From the cell containing the given text, extract its center point as [X, Y] coordinate. 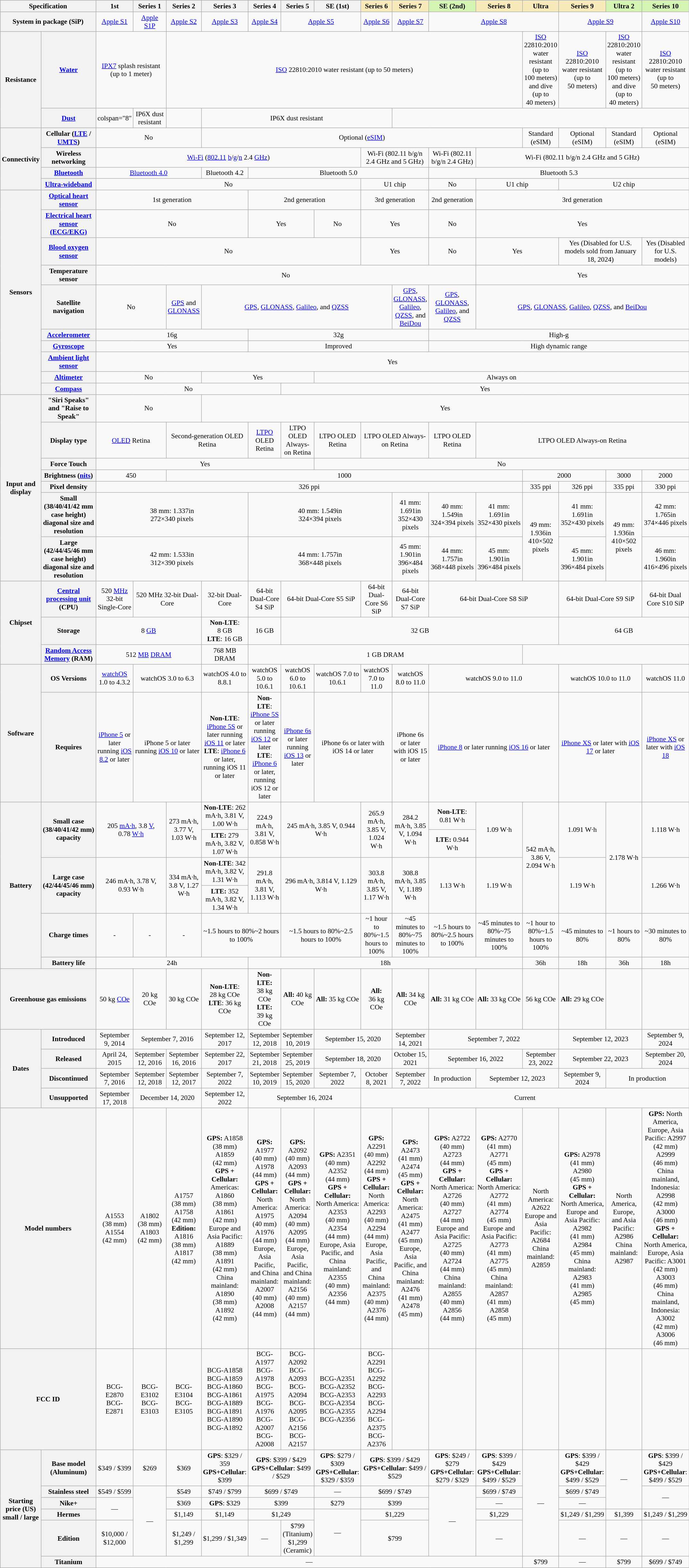
All: 34 kg COe [410, 999]
watchOS 11.0 [666, 679]
watchOS 10.0 to 11.0 [600, 679]
Specification [48, 6]
Brightness (nits) [68, 475]
Yes (Disabled for U.S. models) [666, 252]
64-bit Dual-Core S9 SiP [600, 599]
1.13 W·h [452, 885]
$1,249 [281, 1515]
GPS: $279 / $309GPS+Cellular: $329 / $359 [338, 1468]
Apple S6 [376, 22]
Apple S10 [666, 22]
iPhone 5 or later running iOS 10 or later [167, 747]
Ultra 2 [624, 6]
~30 minutes to 80% [666, 935]
Storage [68, 631]
OS Versions [68, 679]
Cellular (LTE / UMTS) [68, 138]
Ambient light sensor [68, 362]
542 mA·h, 3.86 V, 2.094 W·h [540, 858]
September 12, 2022 [225, 1098]
watchOS 9.0 to 11.0 [494, 679]
Small (38/40/41/42 mm case height) diagonal size and resolution [68, 515]
watchOS 7.0 to 11.0 [376, 679]
September 20, 2024 [666, 1059]
1st generation [172, 200]
BCG-A2291 BCG-A2292 BCG-A2293 BCG-A2294 BCG-A2375 BCG-A2376 [376, 1399]
April 24, 2015 [115, 1059]
~45 minutes to 80% [582, 935]
Non-LTE: 28 kg COeLTE: 36 kg COe [225, 999]
8 GB [149, 631]
Non-LTE: iPhone 5S or later running iOS 12 or laterLTE: iPhone 6 or later, running iOS 12 or later [264, 747]
Requires [68, 747]
64-bit Dual-Core S8 SiP [494, 599]
October 8, 2021 [376, 1079]
Wireless networking [68, 157]
273 mA·h, 3.77 V, 1.03 W·h [184, 830]
System in package (SiP) [48, 22]
December 14, 2020 [167, 1098]
Electrical heart sensor (ECG/EKG) [68, 223]
Apple S4 [264, 22]
$349 / $399 [115, 1468]
Introduced [68, 1039]
A1802 (38 mm) A1803 (42 mm) [150, 1228]
iPhone XS or later with iOS 18 [666, 747]
All: 33 kg COe [499, 999]
3000 [624, 475]
September 25, 2019 [298, 1059]
1.09 W·h [499, 830]
High-g [559, 335]
1.118 W·h [666, 830]
Connectivity [21, 159]
North America, Europe, and Asia Pacific: A2986China mainland: A2987 [624, 1228]
Series 1 [150, 6]
LTE: 352 mA·h, 3.82 V, 1.34 W·h [225, 900]
32g [338, 335]
Released [68, 1059]
Charge times [68, 935]
BCG-A1858 BCG-A1859 BCG-A1860 BCG-A1861 BCG-A1889 BCG-A1891 BCG-A1890 BCG-A1892 [225, 1399]
Battery [21, 885]
watchOS 4.0 to 8.8.1 [225, 679]
$799 (Titanium)$1,299 (Ceramic) [298, 1538]
Series 10 [666, 6]
September 14, 2021 [410, 1039]
64 GB [624, 631]
303.8 mA·h, 3.85 V, 1.17 W·h [376, 885]
768 MB DRAM [225, 655]
Non-LTE: 8 GBLTE: 16 GB [225, 631]
38 mm: 1.337in272×340 pixels [172, 515]
291.8 mA·h, 3.81 V, 1.113 W·h [264, 885]
Stainless steel [68, 1492]
Non-LTE: 38 kg COeLTE: 39 kg COe [264, 999]
Nike+ [68, 1503]
Central processing unit (CPU) [68, 599]
Bluetooth 5.0 [338, 173]
Base model (Aluminum) [68, 1468]
$749 / $799 [225, 1492]
iPhone 5 or later running iOS 8.2 or later [115, 747]
334 mA·h, 3.8 V, 1.27 W·h [184, 885]
September 16, 2022 [476, 1059]
watchOS 8.0 to 11.0 [410, 679]
Discontinued [68, 1079]
September 9, 2014 [115, 1039]
September 17, 2018 [115, 1098]
1 GB DRAM [385, 655]
Series 3 [225, 6]
"Siri Speaks" and "Raise to Speak" [68, 408]
September 18, 2020 [353, 1059]
Pixel density [68, 487]
Small case (38/40/41/42 mm) capacity [68, 830]
FCC ID [48, 1399]
Non-LTE: 342 mA·h, 3.82 V, 1.31 W·h [225, 871]
Starting price (US)small / large [21, 1509]
Force Touch [68, 464]
~1.5 hours to 80%~2 hours to 100% [241, 935]
Yes (Disabled for U.S. models sold from January 18, 2024) [600, 252]
32 GB [420, 631]
watchOS 6.0 to 10.6.1 [298, 679]
Display type [68, 440]
LTE: 279 mA·h, 3.82 V, 1.07 W·h [225, 844]
450 [131, 475]
BCG-A2092 BCG-A2093 BCG-A2094 BCG-A2095 BCG-A2156 BCG-A2157 [298, 1399]
205 mA·h, 3.8 V, 0.78 W·h [131, 830]
Apple S3 [225, 22]
1st [115, 6]
Bluetooth [68, 173]
GPS: $329 [225, 1503]
Titanium [68, 1562]
GPS: $249 / $279GPS+Cellular: $279 / $329 [452, 1468]
2.178 W·h [624, 858]
Series 4 [264, 6]
colspan="8" [115, 118]
Non-LTE: iPhone 5S or later running iOS 11 or laterLTE: iPhone 6 or later, running iOS 11 or later [225, 747]
OLED Retina [131, 440]
64-bit Dual-Core S5 SiP [321, 599]
Improved [338, 346]
North America: A2622Europe and Asia Pacific: A2684China mainland: A2859 [540, 1228]
September 16, 2024 [304, 1098]
Apple S9 [600, 22]
Apple S5 [321, 22]
BCG-E3104 BCG-E3105 [184, 1399]
42 mm: 1.765in374×446 pixels [666, 515]
Altimeter [68, 378]
Water [68, 70]
16 GB [264, 631]
Apple S1 [115, 22]
Apple S1P [150, 22]
GPS and GLONASS [184, 307]
iPhone XS or later with iOS 17 or later [600, 747]
BCG-E3102 BCG-E3103 [150, 1399]
32-bit Dual-Core [225, 599]
watchOS 3.0 to 6.3 [167, 679]
1000 [344, 475]
GPS: $329 / 359GPS+Cellular: $399 [225, 1468]
Always on [502, 378]
LTE: 0.944 W·h [452, 844]
High dynamic range [559, 346]
224.9 mA·h, 3.81 V, 0.858 W·h [264, 830]
Series 7 [410, 6]
iPhone 6s or later with iOS 15 or later [410, 747]
Random Access Memory (RAM) [68, 655]
Second-generation OLED Retina [207, 440]
Dates [21, 1068]
16g [172, 335]
BCG-E2870 BCG-E2871 [115, 1399]
$1,299 / $1,349 [225, 1538]
Apple S2 [184, 22]
All: 40 kg COe [298, 999]
October 15, 2021 [410, 1059]
Unsupported [68, 1098]
64-bit Dual-Core S7 SiP [410, 599]
Bluetooth 5.3 [559, 173]
Input and display [21, 488]
$10,000 / $12,000 [115, 1538]
64-bit Dual-Core S4 SiP [264, 599]
All: 35 kg COe [338, 999]
Model numbers [48, 1228]
Series 9 [582, 6]
245 mA·h, 3.85 V, 0.944 W·h [321, 830]
Non-LTE: 262 mA·h, 3.81 V, 1.00 W·h [225, 816]
iPhone 6s or later with iOS 14 or later [353, 747]
BCG-A2351 BCG-A2352 BCG-A2353 BCG-A2354 BCG-A2355 BCG-A2356 [338, 1399]
24h [172, 963]
$549 / $599 [115, 1492]
Bluetooth 4.2 [225, 173]
All: 36 kg COe [376, 999]
Greenhouse gas emissions [48, 999]
watchOS 5.0 to 10.6.1 [264, 679]
42 mm: 1.533in312×390 pixels [172, 559]
September 22, 2023 [600, 1059]
$269 [150, 1468]
September 21, 2018 [264, 1059]
Sensors [21, 292]
1.091 W·h [582, 830]
$1,399 [624, 1515]
Gyroscope [68, 346]
Large (42/44/45/46 mm case height) diagonal size and resolution [68, 559]
296 mA·h, 3.814 V, 1.129 W·h [321, 885]
246 mA·h, 3.78 V, 0.93 W·h [131, 885]
512 MB DRAM [149, 655]
Series 5 [298, 6]
Non-LTE: 0.81 W·h [452, 816]
All: 29 kg COe [582, 999]
Optical heart sensor [68, 200]
Accelerometer [68, 335]
Large case (42/44/45/46 mm) capacity [68, 885]
Edition [68, 1538]
BCG-A1977 BCG-A1978 BCG-A1975 BCG-A1976 BCG-A2007 BCG-A2008 [264, 1399]
1.266 W·h [666, 885]
Battery life [68, 963]
Ultra-wideband [68, 185]
50 kg COe [115, 999]
$549 [184, 1492]
64-bit Dual-Core S6 SiP [376, 599]
September 16, 2016 [184, 1059]
46 mm: 1.960in416×496 pixels [666, 559]
Dust [68, 118]
Satellite navigation [68, 307]
520 MHz 32-bit Single-Core [115, 599]
Software [21, 733]
308.8 mA·h, 3.85 V, 1.189 W·h [410, 885]
Temperature sensor [68, 275]
IPX7 splash resistant (up to 1 meter) [131, 70]
watchOS 1.0 to 4.3.2 [115, 679]
$279 [338, 1503]
Resistance [21, 80]
30 kg COe [184, 999]
Chipset [21, 623]
SE (1st) [338, 6]
265.9 mA·h, 3.85 V, 1.024 W·h [376, 830]
A1553 (38 mm) A1554 (42 mm) [115, 1228]
56 kg COe [540, 999]
284.2 mA·h, 3.85 V, 1.094 W·h [410, 830]
20 kg COe [150, 999]
Bluetooth 4.0 [149, 173]
520 MHz 32-bit Dual-Core [167, 599]
Compass [68, 389]
iPhone 6s or later running iOS 13 or later [298, 747]
September 23, 2022 [540, 1059]
iPhone 8 or later running iOS 16 or later [494, 747]
September 22, 2017 [225, 1059]
~1 hours to 80% [624, 935]
Apple S8 [494, 22]
Hermes [68, 1515]
U2 chip [624, 185]
Series 2 [184, 6]
SE (2nd) [452, 6]
330 ppi [666, 487]
Apple S7 [410, 22]
watchOS 7.0 to 10.6.1 [338, 679]
A1757 (38 mm) A1758 (42 mm)Edition: A1816 (38 mm) A1817 (42 mm) [184, 1228]
Series 6 [376, 6]
Series 8 [499, 6]
All: 31 kg COe [452, 999]
64-bit Dual Core S10 SiP [666, 599]
September 12, 2016 [150, 1059]
Current [525, 1098]
Blood oxygen sensor [68, 252]
Ultra [540, 6]
